Determine the [x, y] coordinate at the center of the cell enclosing the given text.  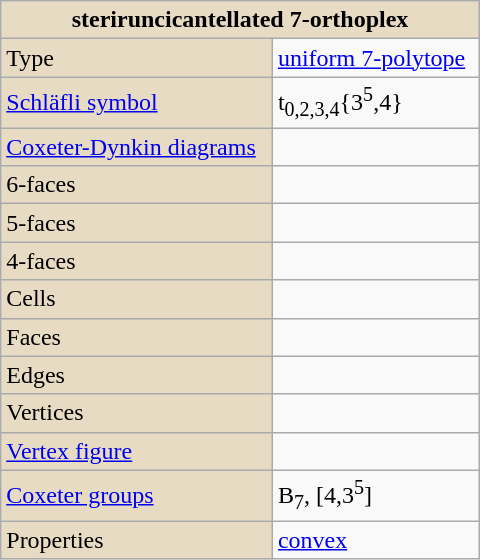
Schläfli symbol [137, 102]
Cells [137, 299]
Faces [137, 337]
Vertices [137, 413]
6-faces [137, 185]
uniform 7-polytope [376, 58]
Edges [137, 375]
B7, [4,35] [376, 496]
steriruncicantellated 7-orthoplex [240, 20]
Properties [137, 540]
Coxeter groups [137, 496]
t0,2,3,4{35,4} [376, 102]
Coxeter-Dynkin diagrams [137, 147]
4-faces [137, 261]
Vertex figure [137, 451]
5-faces [137, 223]
Type [137, 58]
convex [376, 540]
